Return the (x, y) coordinate for the center point of the cell that contains the specified text.  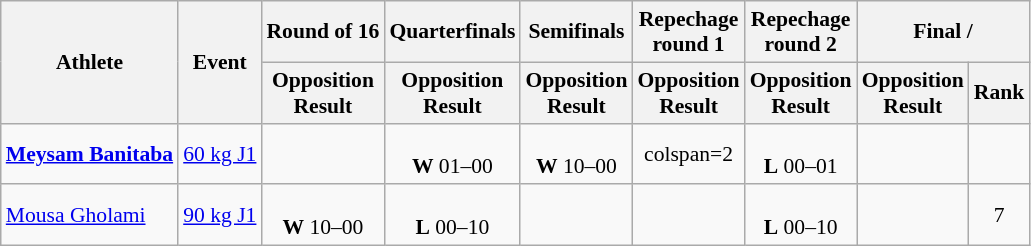
Event (220, 62)
Round of 16 (322, 32)
90 kg J1 (220, 216)
Semifinals (576, 32)
Final / (944, 32)
Quarterfinals (452, 32)
7 (1000, 216)
Mousa Gholami (90, 216)
Rank (1000, 92)
60 kg J1 (220, 154)
Meysam Banitaba (90, 154)
Repechage round 2 (801, 32)
Athlete (90, 62)
colspan=2 (688, 154)
W 01–00 (452, 154)
Repechage round 1 (688, 32)
L 00–01 (801, 154)
